Capture the cell that displays the provided text and extract its (X, Y) central coordinate. 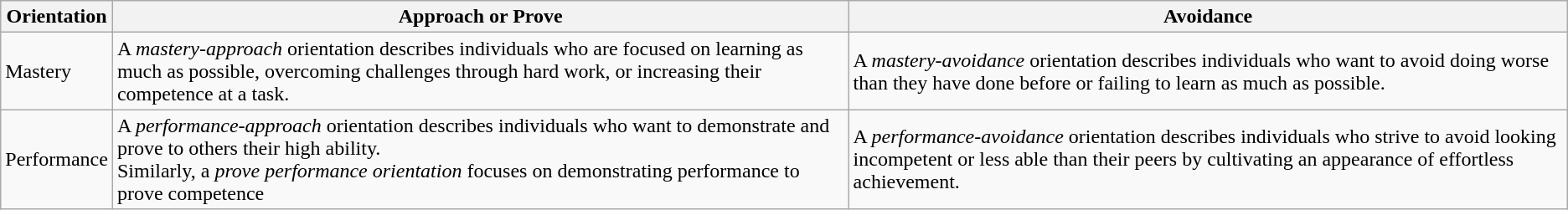
Mastery (57, 71)
Orientation (57, 17)
Approach or Prove (481, 17)
Avoidance (1208, 17)
Performance (57, 159)
